Output the (x, y) coordinate of the center of the cell containing the given text.  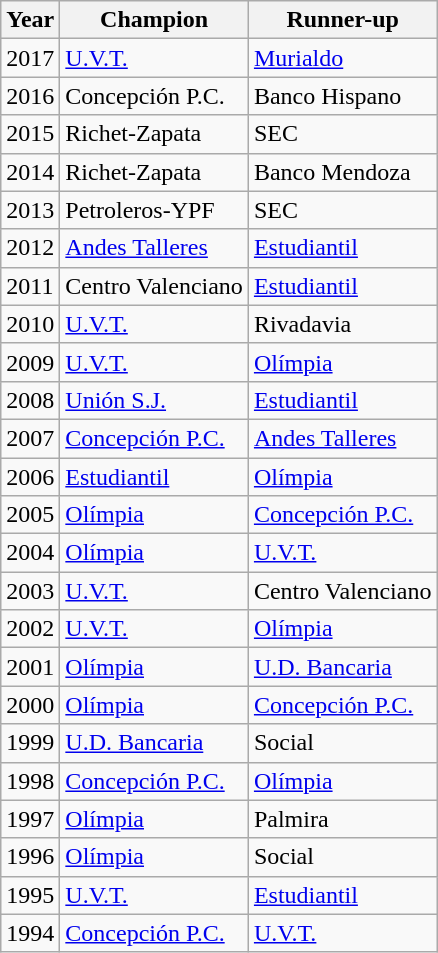
2007 (30, 438)
2016 (30, 96)
2001 (30, 667)
2012 (30, 248)
Banco Hispano (342, 96)
1999 (30, 743)
2000 (30, 705)
Rivadavia (342, 324)
Year (30, 20)
1998 (30, 781)
2003 (30, 591)
Runner-up (342, 20)
2013 (30, 210)
Champion (154, 20)
2011 (30, 286)
2010 (30, 324)
2008 (30, 400)
1994 (30, 933)
2009 (30, 362)
Banco Mendoza (342, 172)
2015 (30, 134)
2006 (30, 477)
Murialdo (342, 58)
1996 (30, 857)
Petroleros-YPF (154, 210)
2017 (30, 58)
1997 (30, 819)
2004 (30, 553)
Palmira (342, 819)
2014 (30, 172)
Unión S.J. (154, 400)
2002 (30, 629)
1995 (30, 895)
2005 (30, 515)
